From the cell containing the given text, extract its center point as [x, y] coordinate. 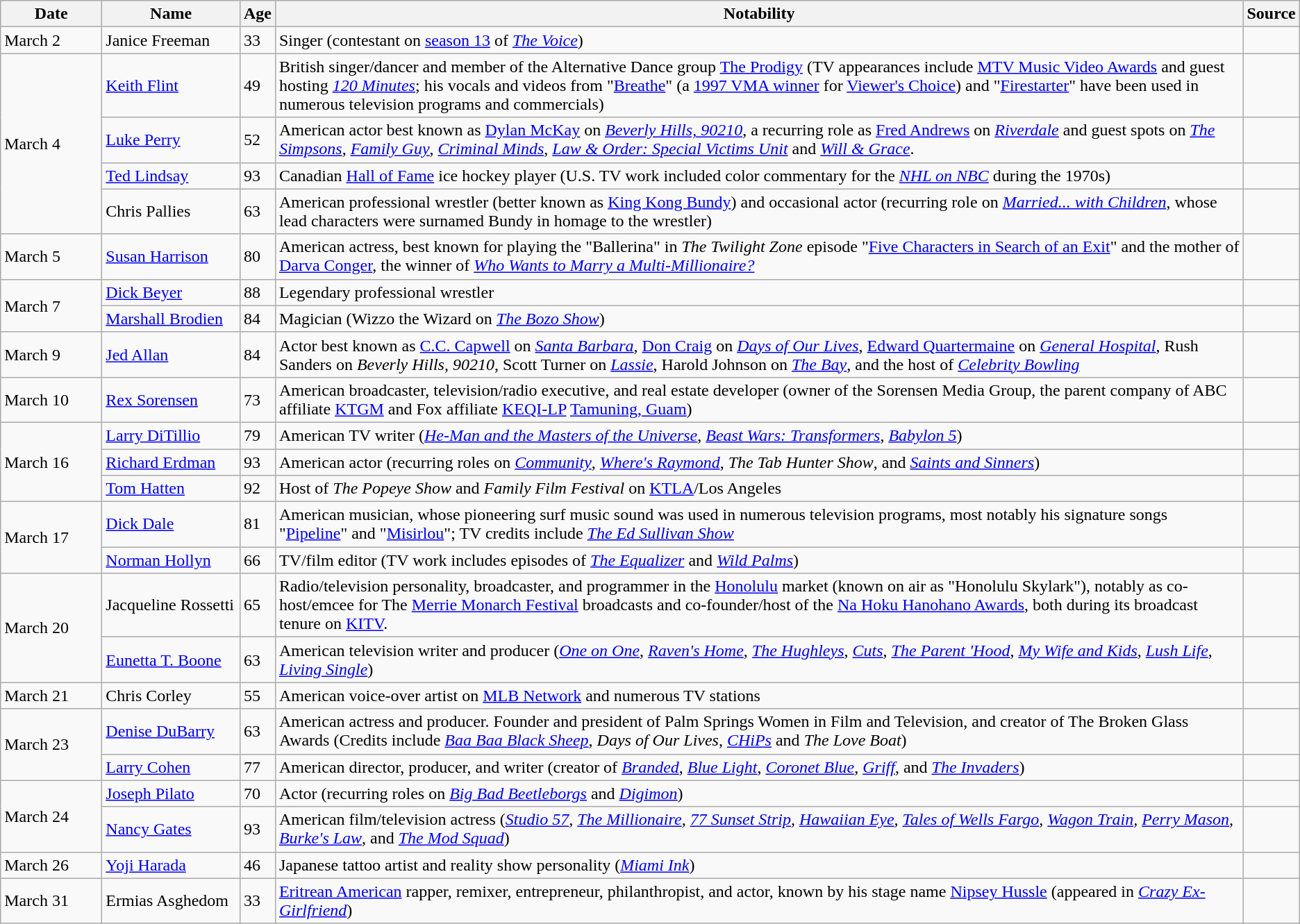
Norman Hollyn [171, 560]
March 2 [51, 40]
Actor (recurring roles on Big Bad Beetleborgs and Digimon) [759, 793]
Tom Hatten [171, 489]
Larry Cohen [171, 767]
Denise DuBarry [171, 732]
Rex Sorensen [171, 400]
Magician (Wizzo the Wizard on The Bozo Show) [759, 319]
Larry DiTillio [171, 435]
Date [51, 14]
American television writer and producer (One on One, Raven's Home, The Hughleys, Cuts, The Parent 'Hood, My Wife and Kids, Lush Life, Living Single) [759, 660]
March 17 [51, 537]
80 [257, 257]
March 26 [51, 865]
65 [257, 605]
77 [257, 767]
Richard Erdman [171, 462]
Susan Harrison [171, 257]
Chris Pallies [171, 211]
March 10 [51, 400]
Jacqueline Rossetti [171, 605]
46 [257, 865]
American TV writer (He-Man and the Masters of the Universe, Beast Wars: Transformers, Babylon 5) [759, 435]
Marshall Brodien [171, 319]
Ted Lindsay [171, 176]
March 9 [51, 354]
88 [257, 292]
March 5 [51, 257]
92 [257, 489]
52 [257, 140]
American director, producer, and writer (creator of Branded, Blue Light, Coronet Blue, Griff, and The Invaders) [759, 767]
March 23 [51, 744]
Nancy Gates [171, 829]
70 [257, 793]
Chris Corley [171, 696]
Age [257, 14]
Source [1271, 14]
Host of The Popeye Show and Family Film Festival on KTLA/Los Angeles [759, 489]
55 [257, 696]
Ermias Asghedom [171, 901]
Joseph Pilato [171, 793]
Canadian Hall of Fame ice hockey player (U.S. TV work included color commentary for the NHL on NBC during the 1970s) [759, 176]
Luke Perry [171, 140]
Yoji Harada [171, 865]
Eunetta T. Boone [171, 660]
49 [257, 85]
American voice-over artist on MLB Network and numerous TV stations [759, 696]
Keith Flint [171, 85]
March 31 [51, 901]
Dick Beyer [171, 292]
March 4 [51, 144]
TV/film editor (TV work includes episodes of The Equalizer and Wild Palms) [759, 560]
Jed Allan [171, 354]
73 [257, 400]
American actor (recurring roles on Community, Where's Raymond, The Tab Hunter Show, and Saints and Sinners) [759, 462]
Janice Freeman [171, 40]
March 7 [51, 305]
Dick Dale [171, 525]
March 24 [51, 816]
Eritrean American rapper, remixer, entrepreneur, philanthropist, and actor, known by his stage name Nipsey Hussle (appeared in Crazy Ex-Girlfriend) [759, 901]
Singer (contestant on season 13 of The Voice) [759, 40]
Japanese tattoo artist and reality show personality (Miami Ink) [759, 865]
81 [257, 525]
66 [257, 560]
Name [171, 14]
79 [257, 435]
Legendary professional wrestler [759, 292]
March 21 [51, 696]
March 20 [51, 628]
Notability [759, 14]
March 16 [51, 462]
